Output the [x, y] coordinate of the center of the cell containing the given text.  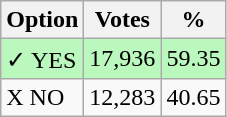
Votes [122, 20]
Option [42, 20]
59.35 [194, 59]
17,936 [122, 59]
% [194, 20]
✓ YES [42, 59]
12,283 [122, 97]
40.65 [194, 97]
X NO [42, 97]
